Locate the cell with the specified text and output its (X, Y) center coordinate. 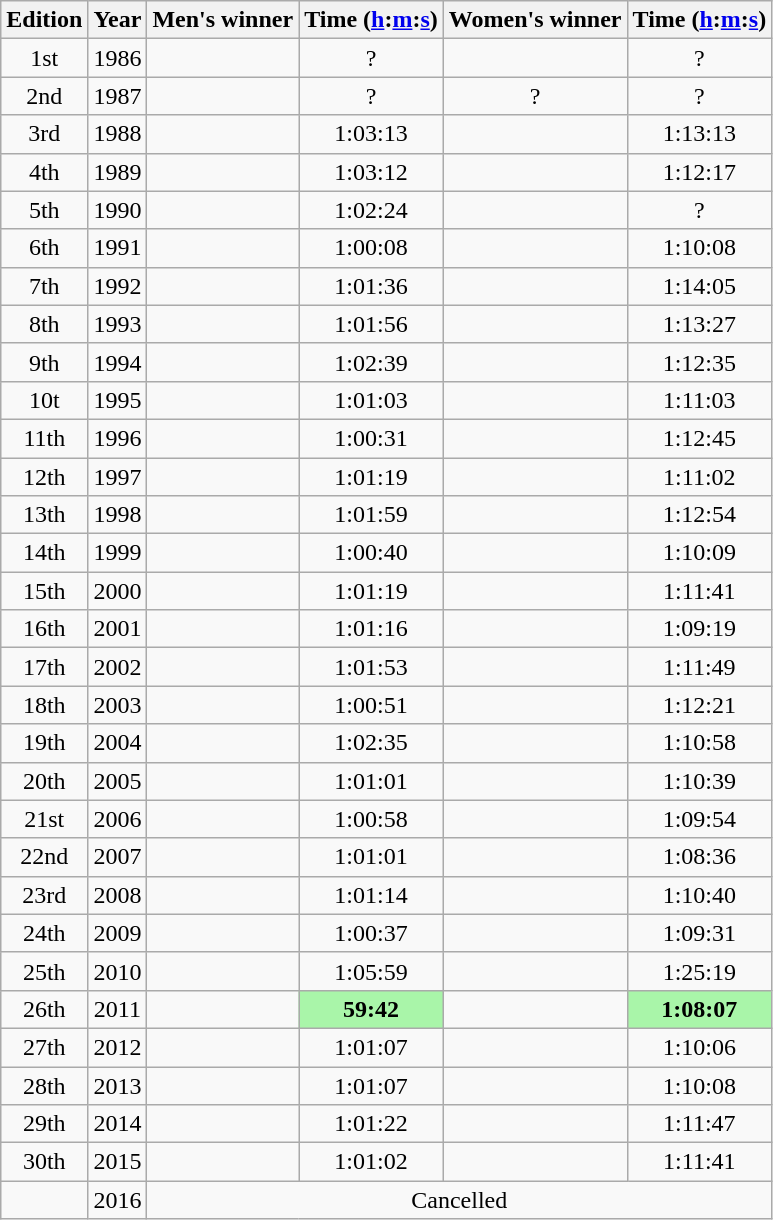
29th (44, 1124)
59:42 (372, 1009)
1:12:54 (700, 515)
1:02:24 (372, 210)
1995 (118, 400)
1:00:08 (372, 248)
1:09:19 (700, 629)
1992 (118, 286)
1:13:27 (700, 324)
28th (44, 1085)
1998 (118, 515)
2012 (118, 1047)
1:11:03 (700, 400)
1:11:47 (700, 1124)
1:25:19 (700, 971)
1:00:40 (372, 553)
11th (44, 438)
1:01:22 (372, 1124)
1989 (118, 172)
1:02:35 (372, 743)
1:08:07 (700, 1009)
1:01:56 (372, 324)
1:03:12 (372, 172)
1:09:54 (700, 819)
1999 (118, 553)
16th (44, 629)
22nd (44, 857)
1:11:49 (700, 667)
1:01:16 (372, 629)
13th (44, 515)
7th (44, 286)
1:10:58 (700, 743)
6th (44, 248)
Women's winner (535, 20)
Year (118, 20)
1st (44, 58)
4th (44, 172)
2nd (44, 96)
1993 (118, 324)
2003 (118, 705)
1:12:21 (700, 705)
10t (44, 400)
2002 (118, 667)
2016 (118, 1200)
2007 (118, 857)
1986 (118, 58)
Men's winner (223, 20)
18th (44, 705)
1:00:51 (372, 705)
1:01:03 (372, 400)
1:12:17 (700, 172)
2013 (118, 1085)
1:00:37 (372, 933)
1:12:45 (700, 438)
1:14:05 (700, 286)
1:09:31 (700, 933)
1991 (118, 248)
17th (44, 667)
1:08:36 (700, 857)
12th (44, 477)
1:01:02 (372, 1162)
24th (44, 933)
1994 (118, 362)
2009 (118, 933)
1:10:39 (700, 781)
2011 (118, 1009)
1:13:13 (700, 134)
1:00:58 (372, 819)
2005 (118, 781)
Cancelled (460, 1200)
1988 (118, 134)
2008 (118, 895)
2010 (118, 971)
1:11:02 (700, 477)
1987 (118, 96)
3rd (44, 134)
1:12:35 (700, 362)
1990 (118, 210)
1:05:59 (372, 971)
1:02:39 (372, 362)
15th (44, 591)
2000 (118, 591)
9th (44, 362)
20th (44, 781)
1:01:59 (372, 515)
1:01:36 (372, 286)
14th (44, 553)
30th (44, 1162)
2004 (118, 743)
23rd (44, 895)
2006 (118, 819)
1:10:40 (700, 895)
8th (44, 324)
1:10:06 (700, 1047)
1:03:13 (372, 134)
1:00:31 (372, 438)
5th (44, 210)
21st (44, 819)
1:10:09 (700, 553)
2015 (118, 1162)
26th (44, 1009)
1:01:14 (372, 895)
27th (44, 1047)
2001 (118, 629)
Edition (44, 20)
19th (44, 743)
1996 (118, 438)
1:01:53 (372, 667)
1997 (118, 477)
25th (44, 971)
2014 (118, 1124)
